Identify which cell holds the provided text, then report its (x, y) central coordinate. 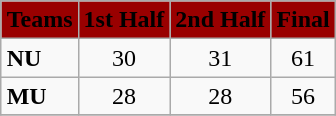
31 (220, 58)
Final (303, 20)
NU (40, 58)
2nd Half (220, 20)
30 (124, 58)
Teams (40, 20)
56 (303, 96)
1st Half (124, 20)
MU (40, 96)
61 (303, 58)
